Detect which cell encompasses the target text, then output its (x, y) center coordinate. 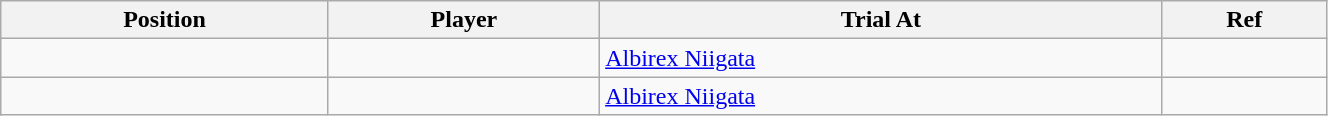
Position (164, 20)
Player (464, 20)
Ref (1244, 20)
Trial At (881, 20)
